From the cell containing the given text, extract its center point as [x, y] coordinate. 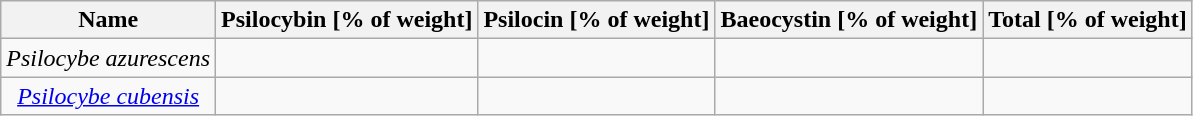
Total [% of weight] [1088, 20]
Psilocybe azurescens [108, 58]
Baeocystin [% of weight] [849, 20]
Psilocybin [% of weight] [347, 20]
Name [108, 20]
Psilocin [% of weight] [596, 20]
Psilocybe cubensis [108, 96]
